Find where the given text appears and provide that cell's center as [x, y] coordinate. 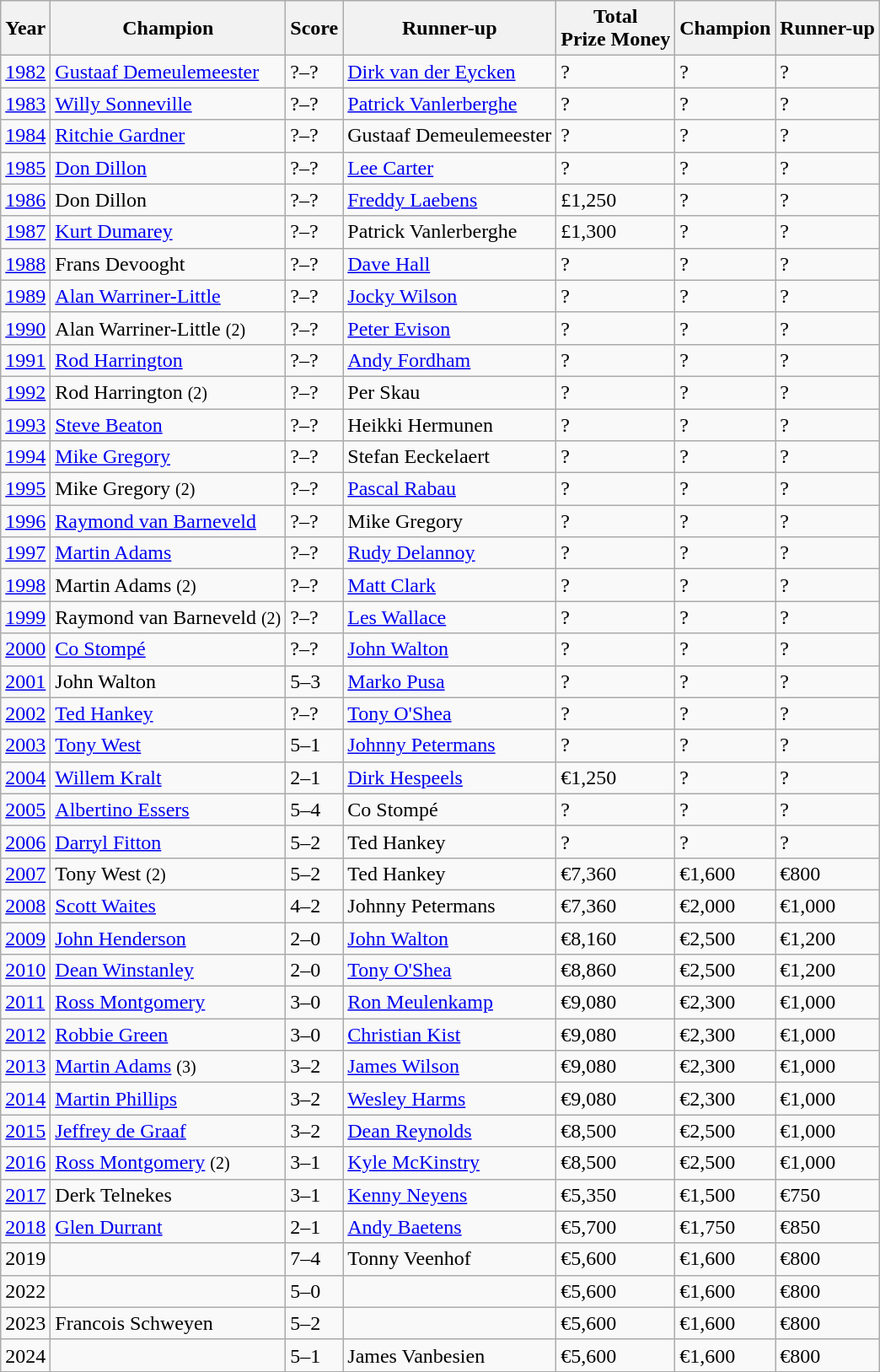
Frans Devooght [169, 264]
John Henderson [169, 939]
Francois Schweyen [169, 1323]
€1,500 [725, 1195]
2007 [25, 874]
Score [314, 29]
€5,700 [615, 1227]
Rudy Delannoy [450, 553]
4–2 [314, 906]
2024 [25, 1355]
Tony West (2) [169, 874]
Ross Montgomery (2) [169, 1163]
Mike Gregory (2) [169, 489]
1998 [25, 585]
Peter Evison [450, 328]
1997 [25, 553]
1990 [25, 328]
Rod Harrington [169, 360]
James Wilson [450, 1067]
2005 [25, 810]
1991 [25, 360]
1983 [25, 104]
2010 [25, 971]
1985 [25, 168]
€8,160 [615, 939]
2001 [25, 681]
2014 [25, 1099]
Andy Fordham [450, 360]
€1,250 [615, 777]
Steve Beaton [169, 424]
2023 [25, 1323]
Wesley Harms [450, 1099]
£1,300 [615, 232]
2018 [25, 1227]
Willem Kralt [169, 777]
1995 [25, 489]
€5,350 [615, 1195]
€8,860 [615, 971]
5–4 [314, 810]
Dirk Hespeels [450, 777]
Pascal Rabau [450, 489]
2004 [25, 777]
2003 [25, 745]
Les Wallace [450, 617]
Willy Sonneville [169, 104]
Darryl Fitton [169, 842]
€2,000 [725, 906]
Martin Adams (2) [169, 585]
5–3 [314, 681]
2017 [25, 1195]
Jocky Wilson [450, 296]
Ritchie Gardner [169, 136]
1982 [25, 72]
Martin Phillips [169, 1099]
Ron Meulenkamp [450, 1003]
Year [25, 29]
Kurt Dumarey [169, 232]
Dave Hall [450, 264]
Robbie Green [169, 1035]
5–0 [314, 1291]
1996 [25, 521]
1993 [25, 424]
2000 [25, 649]
Albertino Essers [169, 810]
2016 [25, 1163]
€850 [828, 1227]
Alan Warriner-Little [169, 296]
2015 [25, 1131]
Andy Baetens [450, 1227]
Raymond van Barneveld [169, 521]
€750 [828, 1195]
£1,250 [615, 200]
Kenny Neyens [450, 1195]
2006 [25, 842]
1987 [25, 232]
2009 [25, 939]
2019 [25, 1259]
2011 [25, 1003]
Tony West [169, 745]
Heikki Hermunen [450, 424]
2022 [25, 1291]
TotalPrize Money [615, 29]
Tonny Veenhof [450, 1259]
Marko Pusa [450, 681]
Freddy Laebens [450, 200]
Rod Harrington (2) [169, 392]
2013 [25, 1067]
Christian Kist [450, 1035]
Stefan Eeckelaert [450, 457]
Dirk van der Eycken [450, 72]
1994 [25, 457]
Jeffrey de Graaf [169, 1131]
Glen Durrant [169, 1227]
2002 [25, 713]
Ross Montgomery [169, 1003]
Lee Carter [450, 168]
2012 [25, 1035]
Matt Clark [450, 585]
1999 [25, 617]
Martin Adams [169, 553]
2008 [25, 906]
Alan Warriner-Little (2) [169, 328]
1986 [25, 200]
Kyle McKinstry [450, 1163]
James Vanbesien [450, 1355]
Martin Adams (3) [169, 1067]
1992 [25, 392]
1989 [25, 296]
Raymond van Barneveld (2) [169, 617]
€1,750 [725, 1227]
Derk Telnekes [169, 1195]
Dean Winstanley [169, 971]
Per Skau [450, 392]
1988 [25, 264]
1984 [25, 136]
7–4 [314, 1259]
Scott Waites [169, 906]
Dean Reynolds [450, 1131]
